Capture the cell that displays the provided text and extract its [X, Y] central coordinate. 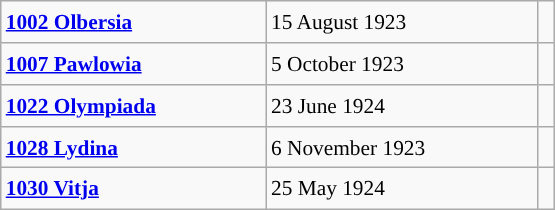
1028 Lydina [134, 147]
15 August 1923 [402, 22]
23 June 1924 [402, 105]
25 May 1924 [402, 189]
5 October 1923 [402, 64]
1022 Olympiada [134, 105]
1030 Vitja [134, 189]
6 November 1923 [402, 147]
1002 Olbersia [134, 22]
1007 Pawlowia [134, 64]
